Determine the (x, y) coordinate at the center of the cell enclosing the given text.  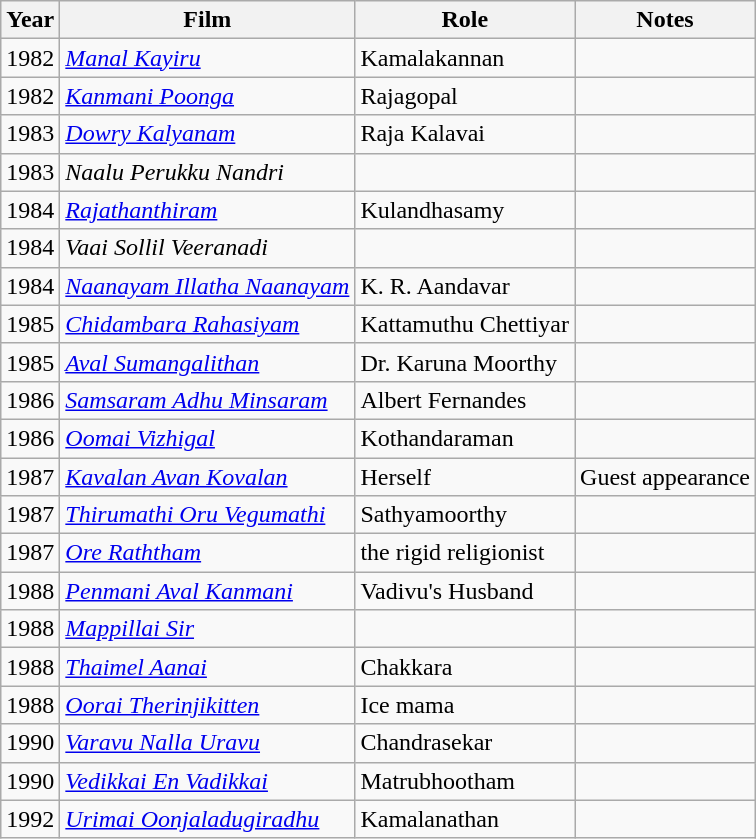
Sathyamoorthy (465, 515)
Guest appearance (666, 477)
Oorai Therinjikitten (208, 705)
1992 (30, 819)
Ice mama (465, 705)
Dowry Kalyanam (208, 134)
Year (30, 20)
Thaimel Aanai (208, 667)
Chakkara (465, 667)
Naanayam Illatha Naanayam (208, 286)
Rajathanthiram (208, 210)
Naalu Perukku Nandri (208, 172)
Mappillai Sir (208, 629)
Role (465, 20)
Vadivu's Husband (465, 591)
the rigid religionist (465, 553)
Chandrasekar (465, 743)
Raja Kalavai (465, 134)
Kamalanathan (465, 819)
Samsaram Adhu Minsaram (208, 400)
Manal Kayiru (208, 58)
Kulandhasamy (465, 210)
Matrubhootham (465, 781)
Ore Raththam (208, 553)
Dr. Karuna Moorthy (465, 362)
Film (208, 20)
Urimai Oonjaladugiradhu (208, 819)
Vedikkai En Vadikkai (208, 781)
Aval Sumangalithan (208, 362)
Penmani Aval Kanmani (208, 591)
Rajagopal (465, 96)
Herself (465, 477)
Vaai Sollil Veeranadi (208, 248)
Chidambara Rahasiyam (208, 324)
Kamalakannan (465, 58)
Kanmani Poonga (208, 96)
Oomai Vizhigal (208, 438)
Notes (666, 20)
Albert Fernandes (465, 400)
Varavu Nalla Uravu (208, 743)
Kavalan Avan Kovalan (208, 477)
K. R. Aandavar (465, 286)
Kothandaraman (465, 438)
Thirumathi Oru Vegumathi (208, 515)
Kattamuthu Chettiyar (465, 324)
